Return [X, Y] of the center of cell containing provided text 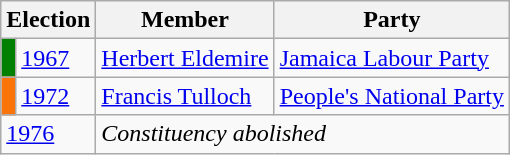
Francis Tulloch [185, 96]
Election [48, 20]
1967 [56, 58]
People's National Party [392, 96]
Jamaica Labour Party [392, 58]
1976 [48, 134]
Herbert Eldemire [185, 58]
1972 [56, 96]
Party [392, 20]
Constituency abolished [303, 134]
Member [185, 20]
